Provide the [X, Y] coordinate of the cell's center where the given text is located.  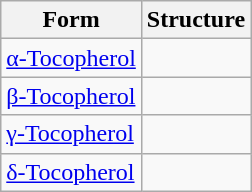
δ-Tocopherol [72, 172]
Form [72, 20]
α-Tocopherol [72, 58]
β-Tocopherol [72, 96]
Structure [196, 20]
γ-Tocopherol [72, 134]
